Pinpoint the cell where the given text exists, returning its [X, Y] midpoint coordinate. 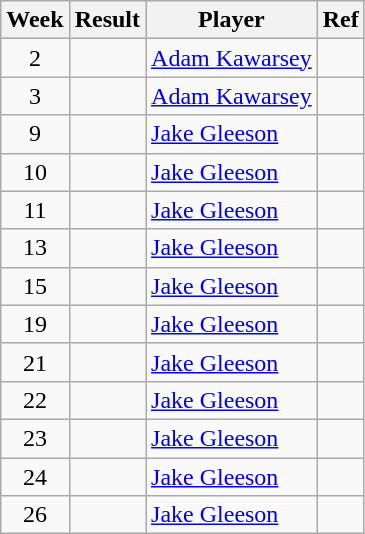
10 [35, 172]
Player [232, 20]
9 [35, 134]
3 [35, 96]
Ref [340, 20]
22 [35, 400]
21 [35, 362]
15 [35, 286]
23 [35, 438]
11 [35, 210]
24 [35, 477]
13 [35, 248]
26 [35, 515]
19 [35, 324]
Result [107, 20]
Week [35, 20]
2 [35, 58]
